Identify which cell holds the provided text, then report its [x, y] central coordinate. 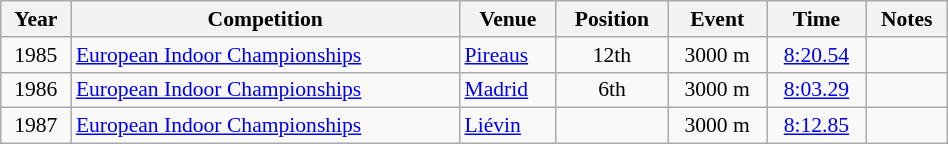
Competition [266, 19]
Venue [508, 19]
Year [36, 19]
Notes [906, 19]
6th [612, 90]
8:20.54 [816, 55]
Time [816, 19]
8:03.29 [816, 90]
Madrid [508, 90]
1986 [36, 90]
Pireaus [508, 55]
Liévin [508, 126]
Event [718, 19]
Position [612, 19]
1985 [36, 55]
8:12.85 [816, 126]
12th [612, 55]
1987 [36, 126]
